Detect which cell encompasses the target text, then output its [X, Y] center coordinate. 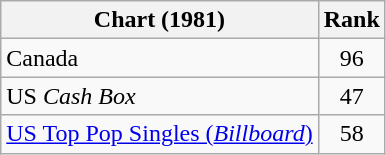
58 [352, 134]
Chart (1981) [160, 20]
47 [352, 96]
US Top Pop Singles (Billboard) [160, 134]
US Cash Box [160, 96]
96 [352, 58]
Rank [352, 20]
Canada [160, 58]
